From the cell containing the given text, extract its center point as (X, Y) coordinate. 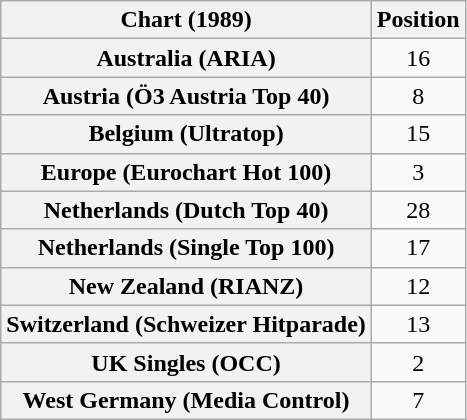
7 (418, 400)
3 (418, 172)
Austria (Ö3 Austria Top 40) (186, 96)
New Zealand (RIANZ) (186, 286)
Netherlands (Dutch Top 40) (186, 210)
Australia (ARIA) (186, 58)
28 (418, 210)
8 (418, 96)
15 (418, 134)
16 (418, 58)
13 (418, 324)
UK Singles (OCC) (186, 362)
Belgium (Ultratop) (186, 134)
Chart (1989) (186, 20)
12 (418, 286)
Position (418, 20)
Netherlands (Single Top 100) (186, 248)
17 (418, 248)
2 (418, 362)
Switzerland (Schweizer Hitparade) (186, 324)
West Germany (Media Control) (186, 400)
Europe (Eurochart Hot 100) (186, 172)
